Detect which cell encompasses the target text, then output its (x, y) center coordinate. 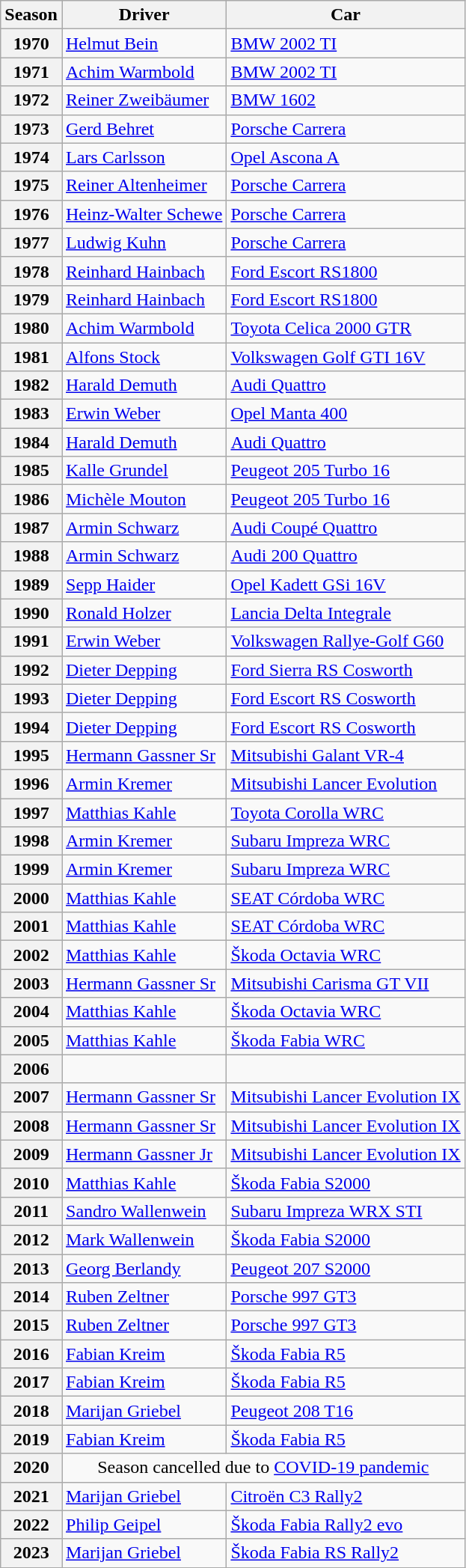
Škoda Fabia RS Rally2 (346, 1553)
2018 (31, 1411)
2012 (31, 1239)
2005 (31, 1040)
Georg Berlandy (144, 1269)
1997 (31, 812)
1993 (31, 698)
2001 (31, 927)
Škoda Fabia Rally2 evo (346, 1525)
1978 (31, 271)
1981 (31, 357)
Mitsubishi Galant VR-4 (346, 755)
Audi 200 Quattro (346, 556)
Michèle Mouton (144, 499)
Volkswagen Rallye-Golf G60 (346, 641)
2023 (31, 1553)
Ludwig Kuhn (144, 242)
Alfons Stock (144, 357)
2003 (31, 983)
1972 (31, 100)
1986 (31, 499)
1976 (31, 214)
2009 (31, 1154)
1992 (31, 670)
2006 (31, 1069)
2010 (31, 1183)
Helmut Bein (144, 43)
2013 (31, 1269)
2004 (31, 1012)
1999 (31, 870)
Mitsubishi Carisma GT VII (346, 983)
Audi Coupé Quattro (346, 528)
Mark Wallenwein (144, 1239)
Kalle Grundel (144, 471)
1984 (31, 442)
2015 (31, 1326)
2022 (31, 1525)
1974 (31, 157)
Hermann Gassner Jr (144, 1154)
Lars Carlsson (144, 157)
1988 (31, 556)
Reiner Zweibäumer (144, 100)
2000 (31, 898)
Škoda Fabia WRC (346, 1040)
Driver (144, 15)
2008 (31, 1126)
1995 (31, 755)
Season (31, 15)
1985 (31, 471)
Ronald Holzer (144, 613)
2014 (31, 1297)
Heinz-Walter Schewe (144, 214)
Subaru Impreza WRX STI (346, 1211)
1987 (31, 528)
2021 (31, 1496)
1975 (31, 186)
1979 (31, 299)
Opel Ascona A (346, 157)
1971 (31, 72)
1998 (31, 841)
Toyota Celica 2000 GTR (346, 328)
Car (346, 15)
Sandro Wallenwein (144, 1211)
Ford Sierra RS Cosworth (346, 670)
1982 (31, 385)
1977 (31, 242)
1989 (31, 585)
Volkswagen Golf GTI 16V (346, 357)
1991 (31, 641)
2002 (31, 955)
1983 (31, 414)
Citroën C3 Rally2 (346, 1496)
2017 (31, 1382)
2016 (31, 1354)
1980 (31, 328)
Gerd Behret (144, 129)
Toyota Corolla WRC (346, 812)
2020 (31, 1468)
Philip Geipel (144, 1525)
BMW 1602 (346, 100)
Opel Manta 400 (346, 414)
1994 (31, 727)
Peugeot 207 S2000 (346, 1269)
1973 (31, 129)
Reiner Altenheimer (144, 186)
Season cancelled due to COVID-19 pandemic (263, 1468)
Opel Kadett GSi 16V (346, 585)
2011 (31, 1211)
Mitsubishi Lancer Evolution (346, 784)
Lancia Delta Integrale (346, 613)
1990 (31, 613)
Sepp Haider (144, 585)
Peugeot 208 T16 (346, 1411)
1970 (31, 43)
2007 (31, 1097)
2019 (31, 1439)
1996 (31, 784)
